Identify which cell holds the provided text, then report its [X, Y] central coordinate. 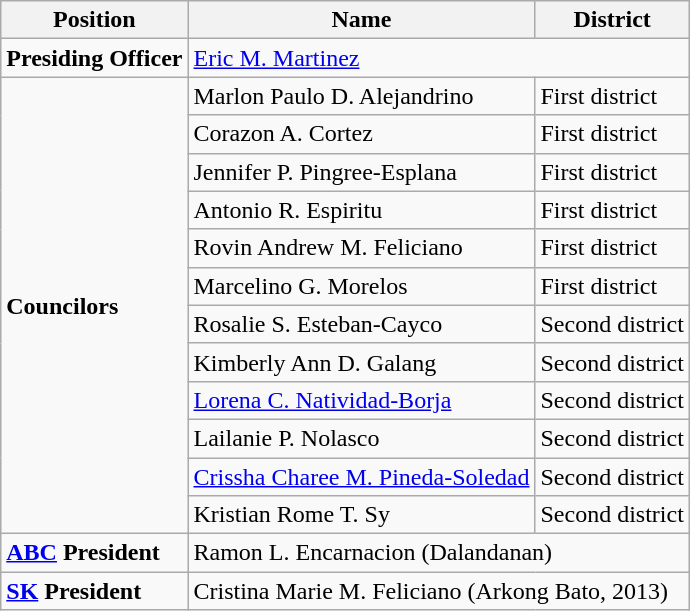
ABC President [94, 553]
Councilors [94, 306]
Jennifer P. Pingree-Esplana [362, 172]
Rovin Andrew M. Feliciano [362, 248]
SK President [94, 591]
Corazon A. Cortez [362, 134]
Kimberly Ann D. Galang [362, 362]
Cristina Marie M. Feliciano (Arkong Bato, 2013) [438, 591]
Eric M. Martinez [438, 58]
Position [94, 20]
Antonio R. Espiritu [362, 210]
Marlon Paulo D. Alejandrino [362, 96]
Lorena C. Natividad-Borja [362, 400]
Name [362, 20]
Rosalie S. Esteban-Cayco [362, 324]
Presiding Officer [94, 58]
Lailanie P. Nolasco [362, 438]
Marcelino G. Morelos [362, 286]
Crissha Charee M. Pineda-Soledad [362, 477]
Ramon L. Encarnacion (Dalandanan) [438, 553]
District [612, 20]
Kristian Rome T. Sy [362, 515]
